Determine the (x, y) coordinate at the center of the cell enclosing the given text.  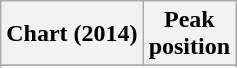
Peakposition (189, 34)
Chart (2014) (72, 34)
